Locate the cell with the specified text and output its [X, Y] center coordinate. 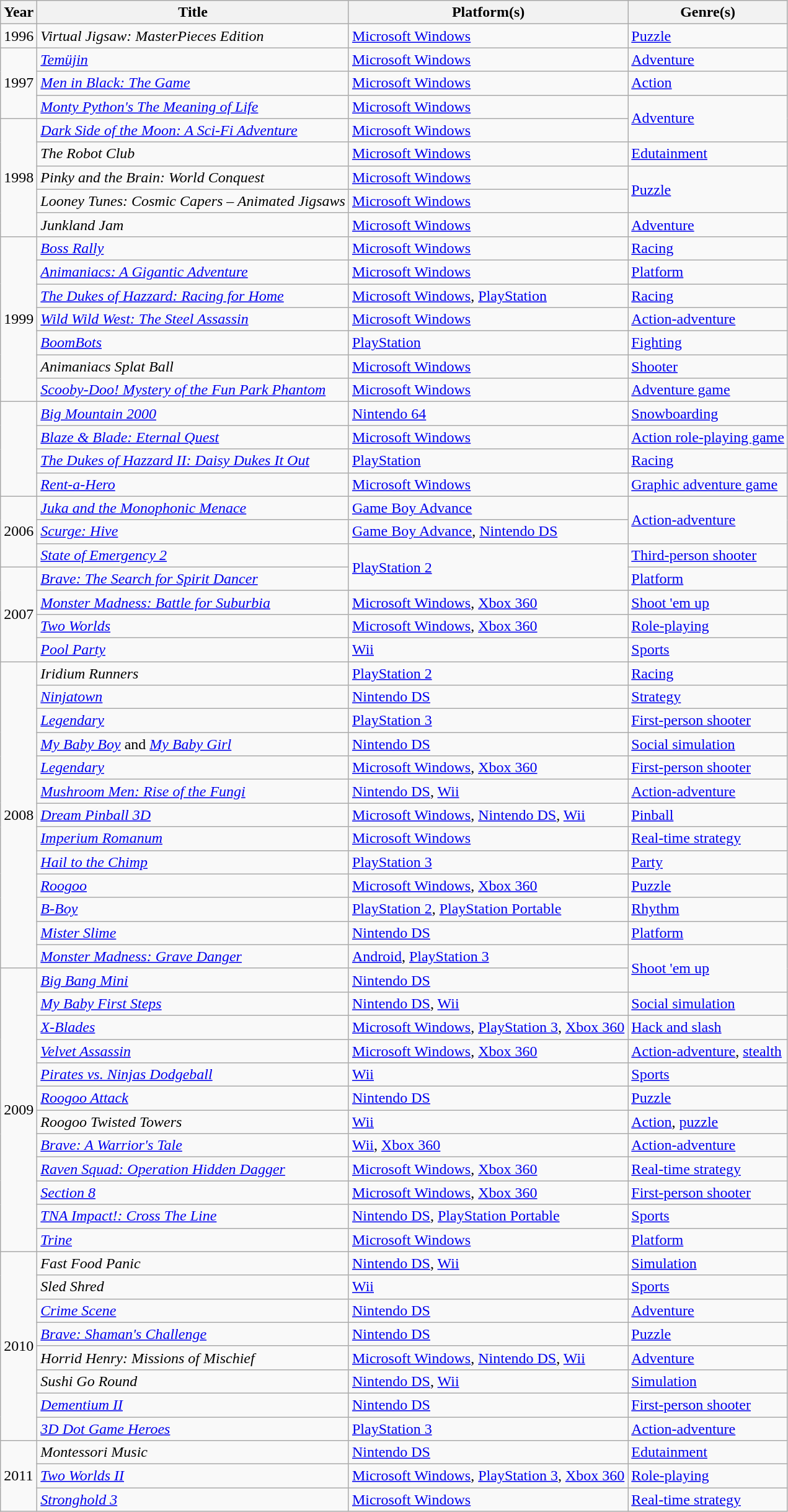
Montessori Music [193, 1452]
Genre(s) [708, 12]
The Dukes of Hazzard: Racing for Home [193, 296]
Wild Wild West: The Steel Assassin [193, 319]
1999 [19, 319]
The Dukes of Hazzard II: Daisy Dukes It Out [193, 461]
1997 [19, 83]
My Baby Boy and My Baby Girl [193, 744]
Trine [193, 1240]
Stronghold 3 [193, 1500]
Roogoo Attack [193, 1098]
1996 [19, 36]
Roogoo Twisted Towers [193, 1122]
My Baby First Steps [193, 1003]
Temüjin [193, 60]
Game Boy Advance, Nintendo DS [488, 531]
PlayStation 2, PlayStation Portable [488, 909]
Two Worlds II [193, 1476]
Nintendo 64 [488, 414]
Sushi Go Round [193, 1381]
Scurge: Hive [193, 531]
Boss Rally [193, 248]
Hack and slash [708, 1027]
Pinky and the Brain: World Conquest [193, 177]
Brave: A Warrior's Tale [193, 1145]
Third-person shooter [708, 555]
Shooter [708, 367]
Crime Scene [193, 1310]
Velvet Assassin [193, 1051]
Year [19, 12]
Roogoo [193, 886]
Juka and the Monophonic Menace [193, 508]
Raven Squad: Operation Hidden Dagger [193, 1169]
Big Bang Mini [193, 980]
TNA Impact!: Cross The Line [193, 1216]
Monster Madness: Grave Danger [193, 956]
Horrid Henry: Missions of Mischief [193, 1358]
Wii, Xbox 360 [488, 1145]
Game Boy Advance [488, 508]
Hail to the Chimp [193, 862]
1998 [19, 177]
Virtual Jigsaw: MasterPieces Edition [193, 36]
Fast Food Panic [193, 1263]
2008 [19, 815]
Ninjatown [193, 697]
Iridium Runners [193, 673]
Blaze & Blade: Eternal Quest [193, 437]
Rent-a-Hero [193, 484]
2007 [19, 614]
Dementium II [193, 1405]
Pool Party [193, 649]
Scooby-Doo! Mystery of the Fun Park Phantom [193, 390]
2010 [19, 1346]
The Robot Club [193, 154]
Big Mountain 2000 [193, 414]
Sled Shred [193, 1287]
Title [193, 12]
Brave: The Search for Spirit Dancer [193, 579]
Strategy [708, 697]
Fighting [708, 343]
2011 [19, 1476]
Imperium Romanum [193, 838]
BoomBots [193, 343]
Dream Pinball 3D [193, 815]
Section 8 [193, 1193]
Rhythm [708, 909]
Mister Slime [193, 933]
Snowboarding [708, 414]
X-Blades [193, 1027]
Action role-playing game [708, 437]
B-Boy [193, 909]
Junkland Jam [193, 225]
Party [708, 862]
Pirates vs. Ninjas Dodgeball [193, 1075]
Dark Side of the Moon: A Sci-Fi Adventure [193, 130]
Action-adventure, stealth [708, 1051]
Pinball [708, 815]
Action, puzzle [708, 1122]
Adventure game [708, 390]
3D Dot Game Heroes [193, 1428]
Two Worlds [193, 626]
2006 [19, 531]
Mushroom Men: Rise of the Fungi [193, 791]
Nintendo DS, PlayStation Portable [488, 1216]
Action [708, 83]
Animaniacs: A Gigantic Adventure [193, 272]
2009 [19, 1110]
Platform(s) [488, 12]
State of Emergency 2 [193, 555]
Brave: Shaman's Challenge [193, 1334]
Graphic adventure game [708, 484]
Monster Madness: Battle for Suburbia [193, 602]
Animaniacs Splat Ball [193, 367]
Men in Black: The Game [193, 83]
Monty Python's The Meaning of Life [193, 107]
Looney Tunes: Cosmic Capers – Animated Jigsaws [193, 201]
Android, PlayStation 3 [488, 956]
Microsoft Windows, PlayStation [488, 296]
